Return (X, Y) of the center of cell containing provided text 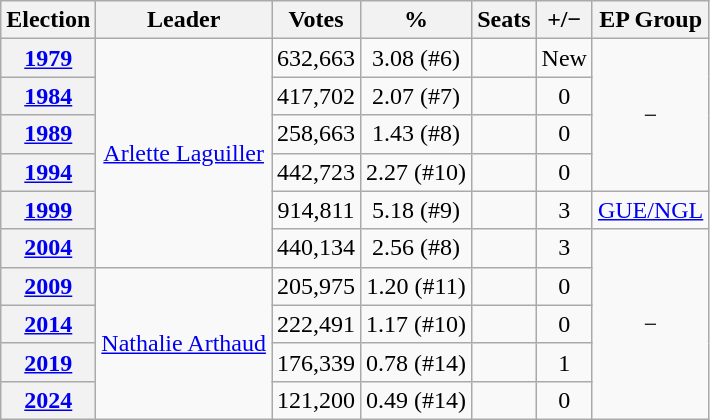
EP Group (650, 20)
Votes (316, 20)
5.18 (#9) (416, 210)
1984 (48, 96)
1.17 (#10) (416, 324)
2009 (48, 286)
Leader (184, 20)
205,975 (316, 286)
0.78 (#14) (416, 362)
2014 (48, 324)
0.49 (#14) (416, 400)
914,811 (316, 210)
1994 (48, 172)
1.43 (#8) (416, 134)
1999 (48, 210)
417,702 (316, 96)
632,663 (316, 58)
2004 (48, 248)
440,134 (316, 248)
2.07 (#7) (416, 96)
Seats (504, 20)
Nathalie Arthaud (184, 343)
2024 (48, 400)
+/− (564, 20)
3.08 (#6) (416, 58)
New (564, 58)
GUE/NGL (650, 210)
2019 (48, 362)
1979 (48, 58)
% (416, 20)
442,723 (316, 172)
1989 (48, 134)
2.56 (#8) (416, 248)
1 (564, 362)
Election (48, 20)
222,491 (316, 324)
258,663 (316, 134)
Arlette Laguiller (184, 153)
176,339 (316, 362)
2.27 (#10) (416, 172)
121,200 (316, 400)
1.20 (#11) (416, 286)
